Pinpoint the cell where the given text exists, returning its [X, Y] midpoint coordinate. 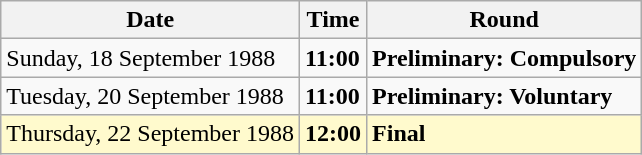
Round [504, 20]
12:00 [334, 134]
Date [150, 20]
Tuesday, 20 September 1988 [150, 96]
Thursday, 22 September 1988 [150, 134]
Time [334, 20]
Sunday, 18 September 1988 [150, 58]
Final [504, 134]
Preliminary: Voluntary [504, 96]
Preliminary: Compulsory [504, 58]
